Return the [x, y] coordinate for the center point of the cell that contains the specified text.  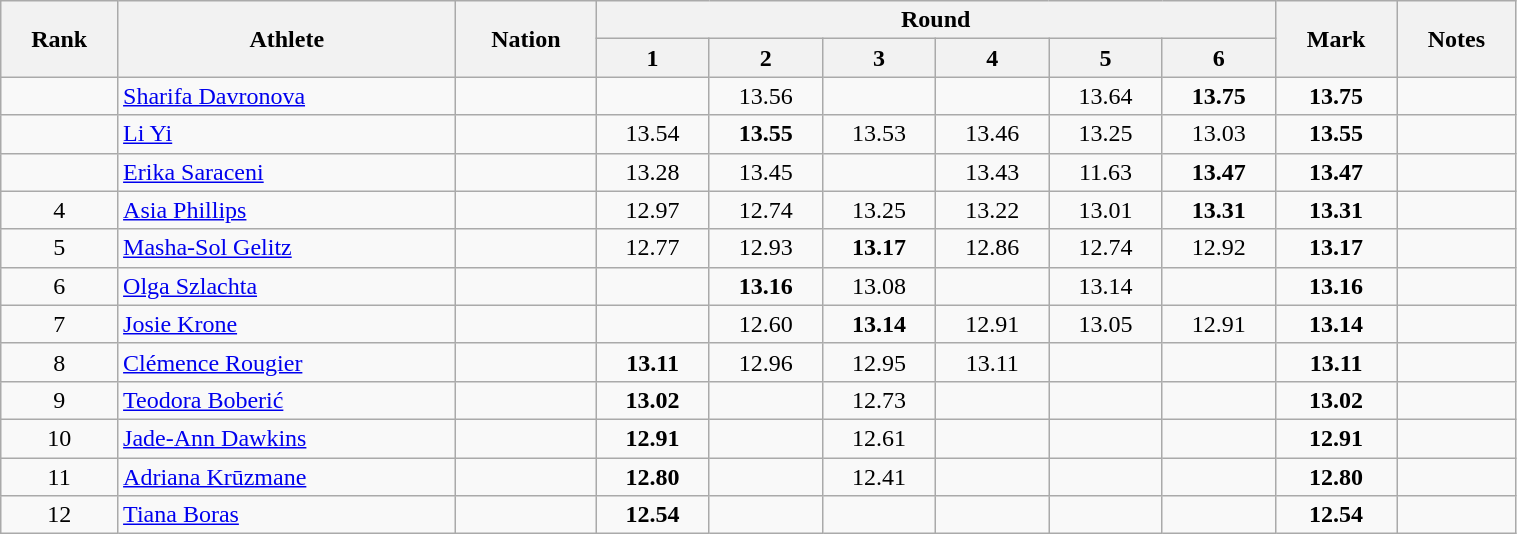
13.43 [992, 172]
3 [878, 58]
Clémence Rougier [287, 362]
12.97 [652, 210]
Rank [60, 39]
13.01 [1106, 210]
13.03 [1218, 134]
Nation [526, 39]
Sharifa Davronova [287, 96]
Notes [1456, 39]
Li Yi [287, 134]
Josie Krone [287, 324]
12.61 [878, 438]
12.92 [1218, 248]
12.77 [652, 248]
11.63 [1106, 172]
12.86 [992, 248]
13.64 [1106, 96]
7 [60, 324]
10 [60, 438]
13.22 [992, 210]
Round [936, 20]
Mark [1336, 39]
Erika Saraceni [287, 172]
Olga Szlachta [287, 286]
12.95 [878, 362]
13.08 [878, 286]
8 [60, 362]
12 [60, 515]
13.45 [766, 172]
Asia Phillips [287, 210]
13.53 [878, 134]
13.46 [992, 134]
12.96 [766, 362]
Athlete [287, 39]
Tiana Boras [287, 515]
13.56 [766, 96]
12.73 [878, 400]
12.41 [878, 477]
12.93 [766, 248]
12.60 [766, 324]
1 [652, 58]
Teodora Boberić [287, 400]
9 [60, 400]
11 [60, 477]
Adriana Krūzmane [287, 477]
13.28 [652, 172]
2 [766, 58]
13.05 [1106, 324]
Masha-Sol Gelitz [287, 248]
Jade-Ann Dawkins [287, 438]
13.54 [652, 134]
